Scan for the cell matching the given text and deliver its [x, y] coordinate at center. 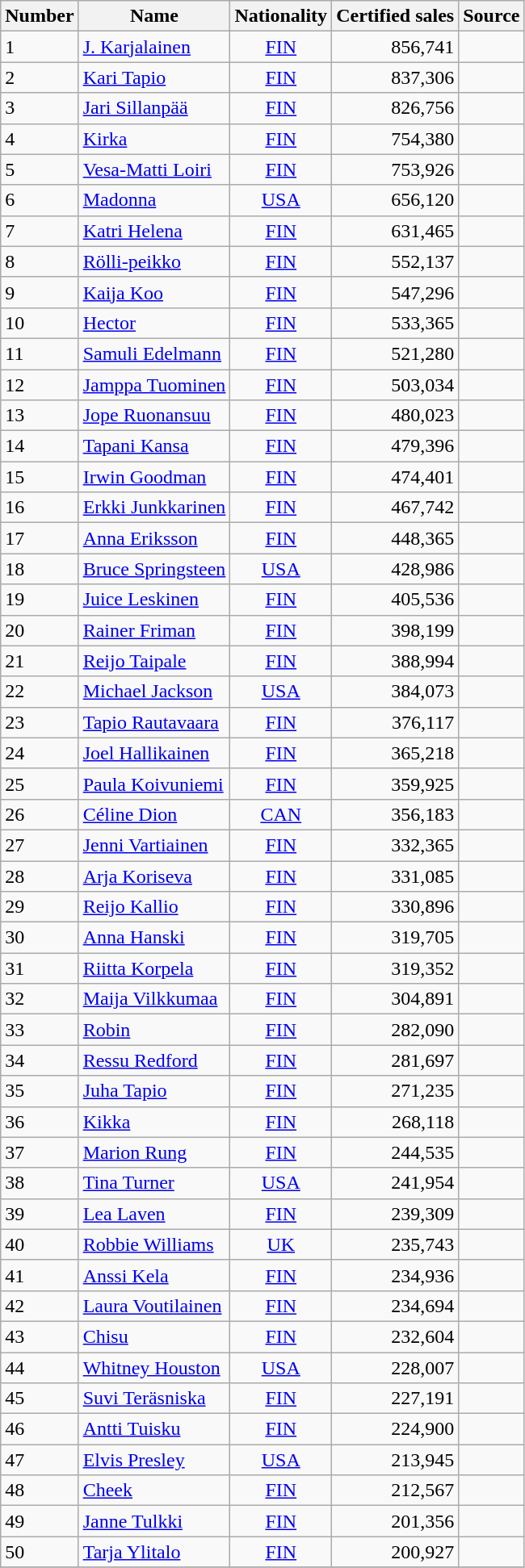
6 [40, 200]
13 [40, 416]
753,926 [396, 169]
Paula Koivuniemi [154, 784]
Marion Rung [154, 1152]
15 [40, 477]
31 [40, 968]
Jope Ruonansuu [154, 416]
388,994 [396, 661]
25 [40, 784]
405,536 [396, 600]
Kari Tapio [154, 77]
50 [40, 1552]
200,927 [396, 1552]
Vesa-Matti Loiri [154, 169]
Source [491, 16]
19 [40, 600]
212,567 [396, 1491]
39 [40, 1214]
12 [40, 385]
Céline Dion [154, 814]
11 [40, 353]
37 [40, 1152]
319,705 [396, 938]
Kaija Koo [154, 292]
228,007 [396, 1368]
23 [40, 722]
38 [40, 1183]
271,235 [396, 1091]
29 [40, 907]
428,986 [396, 569]
Kirka [154, 139]
42 [40, 1306]
Certified sales [396, 16]
Robbie Williams [154, 1244]
631,465 [396, 231]
30 [40, 938]
Laura Voutilainen [154, 1306]
Arja Koriseva [154, 876]
467,742 [396, 508]
332,365 [396, 845]
239,309 [396, 1214]
Samuli Edelmann [154, 353]
Erkki Junkkarinen [154, 508]
Bruce Springsteen [154, 569]
5 [40, 169]
Juha Tapio [154, 1091]
304,891 [396, 999]
Whitney Houston [154, 1368]
Jenni Vartiainen [154, 845]
Tapani Kansa [154, 446]
234,936 [396, 1275]
837,306 [396, 77]
36 [40, 1122]
232,604 [396, 1336]
J. Karjalainen [154, 47]
Jamppa Tuominen [154, 385]
754,380 [396, 139]
Anna Hanski [154, 938]
28 [40, 876]
Rainer Friman [154, 630]
CAN [281, 814]
Riitta Korpela [154, 968]
656,120 [396, 200]
365,218 [396, 753]
Tarja Ylitalo [154, 1552]
Number [40, 16]
Juice Leskinen [154, 600]
14 [40, 446]
Antti Tuisku [154, 1429]
Maija Vilkkumaa [154, 999]
48 [40, 1491]
533,365 [396, 323]
2 [40, 77]
17 [40, 538]
319,352 [396, 968]
241,954 [396, 1183]
Suvi Teräsniska [154, 1399]
448,365 [396, 538]
26 [40, 814]
282,090 [396, 1030]
479,396 [396, 446]
Name [154, 16]
Nationality [281, 16]
21 [40, 661]
826,756 [396, 108]
856,741 [396, 47]
503,034 [396, 385]
49 [40, 1521]
359,925 [396, 784]
41 [40, 1275]
44 [40, 1368]
43 [40, 1336]
547,296 [396, 292]
Lea Laven [154, 1214]
384,073 [396, 692]
24 [40, 753]
Jari Sillanpää [154, 108]
45 [40, 1399]
398,199 [396, 630]
474,401 [396, 477]
521,280 [396, 353]
224,900 [396, 1429]
Madonna [154, 200]
281,697 [396, 1060]
227,191 [396, 1399]
331,085 [396, 876]
268,118 [396, 1122]
Ressu Redford [154, 1060]
Robin [154, 1030]
201,356 [396, 1521]
235,743 [396, 1244]
330,896 [396, 907]
Anssi Kela [154, 1275]
Katri Helena [154, 231]
34 [40, 1060]
27 [40, 845]
16 [40, 508]
3 [40, 108]
552,137 [396, 261]
10 [40, 323]
Elvis Presley [154, 1460]
356,183 [396, 814]
Anna Eriksson [154, 538]
Reijo Kallio [154, 907]
18 [40, 569]
Chisu [154, 1336]
8 [40, 261]
47 [40, 1460]
Irwin Goodman [154, 477]
213,945 [396, 1460]
9 [40, 292]
Tina Turner [154, 1183]
32 [40, 999]
376,117 [396, 722]
20 [40, 630]
46 [40, 1429]
Kikka [154, 1122]
1 [40, 47]
Michael Jackson [154, 692]
Reijo Taipale [154, 661]
UK [281, 1244]
Tapio Rautavaara [154, 722]
7 [40, 231]
Hector [154, 323]
244,535 [396, 1152]
Janne Tulkki [154, 1521]
33 [40, 1030]
Cheek [154, 1491]
234,694 [396, 1306]
4 [40, 139]
480,023 [396, 416]
40 [40, 1244]
35 [40, 1091]
Rölli-peikko [154, 261]
Joel Hallikainen [154, 753]
22 [40, 692]
